Output the (x, y) coordinate of the center of the cell containing the given text.  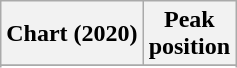
Peakposition (189, 34)
Chart (2020) (72, 34)
